Provide the [x, y] coordinate of the cell's center where the given text is located.  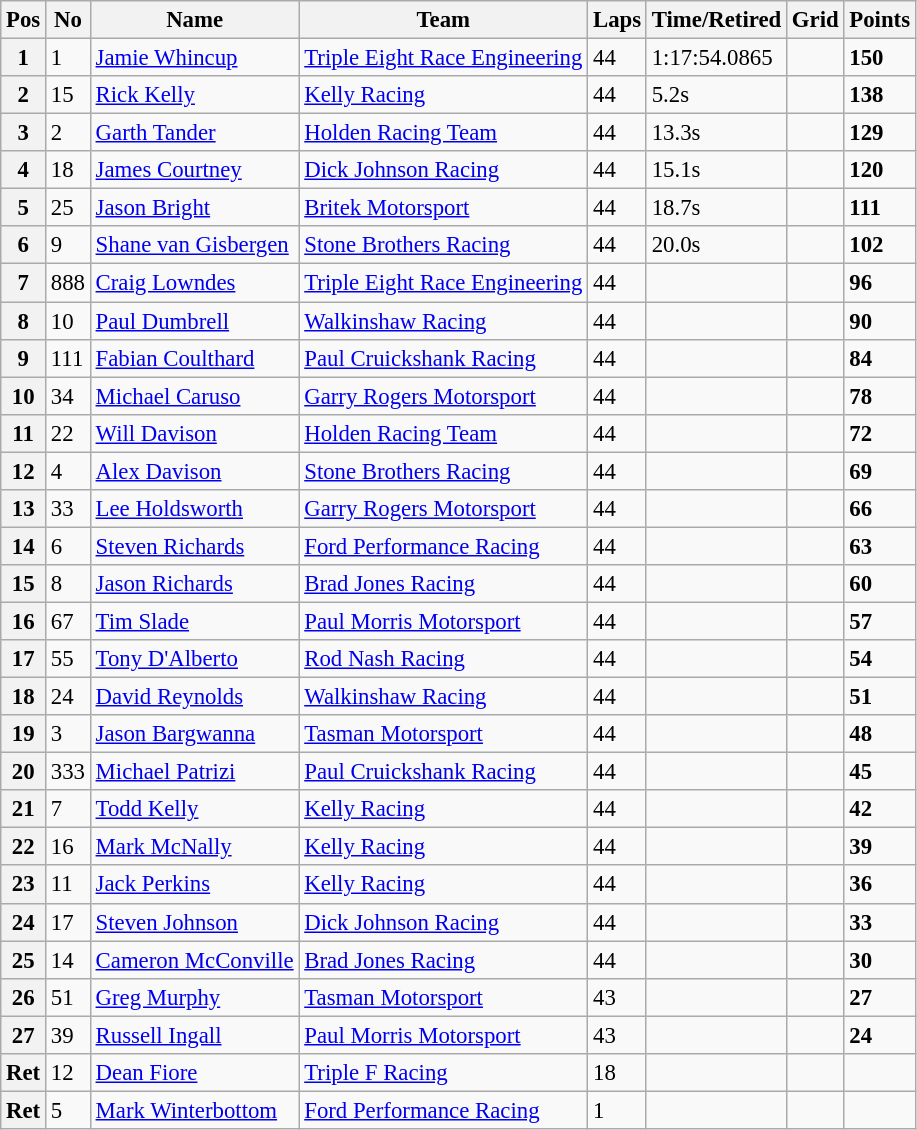
333 [68, 772]
Team [444, 20]
42 [880, 809]
26 [24, 997]
Rod Nash Racing [444, 659]
Jason Bright [194, 208]
34 [68, 396]
Shane van Gisbergen [194, 245]
18.7s [716, 208]
Mark Winterbottom [194, 1110]
Jamie Whincup [194, 58]
Russell Ingall [194, 1035]
Lee Holdsworth [194, 509]
888 [68, 283]
67 [68, 621]
66 [880, 509]
Steven Richards [194, 546]
20.0s [716, 245]
5.2s [716, 95]
60 [880, 584]
Steven Johnson [194, 922]
129 [880, 133]
13.3s [716, 133]
Alex Davison [194, 471]
63 [880, 546]
13 [24, 509]
Michael Patrizi [194, 772]
Jason Richards [194, 584]
1:17:54.0865 [716, 58]
20 [24, 772]
Grid [816, 20]
David Reynolds [194, 697]
Cameron McConville [194, 960]
Name [194, 20]
19 [24, 734]
Jason Bargwanna [194, 734]
Time/Retired [716, 20]
Will Davison [194, 433]
Rick Kelly [194, 95]
23 [24, 885]
Tony D'Alberto [194, 659]
Mark McNally [194, 847]
Craig Lowndes [194, 283]
78 [880, 396]
54 [880, 659]
30 [880, 960]
138 [880, 95]
Tim Slade [194, 621]
Pos [24, 20]
Jack Perkins [194, 885]
120 [880, 170]
96 [880, 283]
15.1s [716, 170]
57 [880, 621]
45 [880, 772]
Dean Fiore [194, 1073]
Todd Kelly [194, 809]
Paul Dumbrell [194, 321]
Garth Tander [194, 133]
90 [880, 321]
102 [880, 245]
21 [24, 809]
69 [880, 471]
Michael Caruso [194, 396]
36 [880, 885]
James Courtney [194, 170]
Greg Murphy [194, 997]
No [68, 20]
84 [880, 358]
48 [880, 734]
72 [880, 433]
Points [880, 20]
Britek Motorsport [444, 208]
Laps [618, 20]
150 [880, 58]
55 [68, 659]
Fabian Coulthard [194, 358]
Triple F Racing [444, 1073]
